Return the (x, y) coordinate for the center point of the cell that contains the specified text.  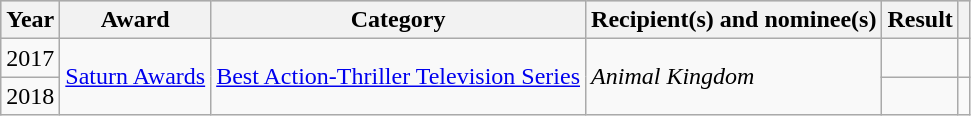
Category (398, 20)
Best Action-Thriller Television Series (398, 77)
Animal Kingdom (734, 77)
Award (136, 20)
Recipient(s) and nominee(s) (734, 20)
2018 (30, 96)
Year (30, 20)
Saturn Awards (136, 77)
2017 (30, 58)
Result (920, 20)
